From the cell containing the given text, extract its center point as [x, y] coordinate. 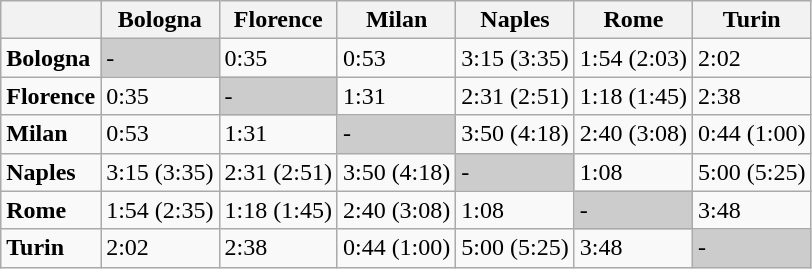
1:54 (2:03) [633, 58]
1:54 (2:35) [160, 210]
